Locate the cell with the specified text and output its [X, Y] center coordinate. 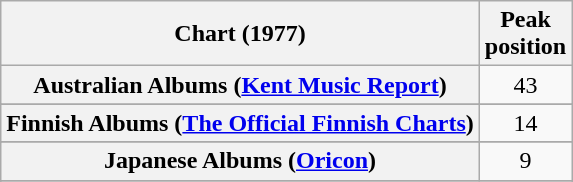
Chart (1977) [240, 34]
Peakposition [525, 34]
14 [525, 123]
9 [525, 161]
Finnish Albums (The Official Finnish Charts) [240, 123]
Australian Albums (Kent Music Report) [240, 85]
Japanese Albums (Oricon) [240, 161]
43 [525, 85]
